Output the (X, Y) coordinate of the center of the cell containing the given text.  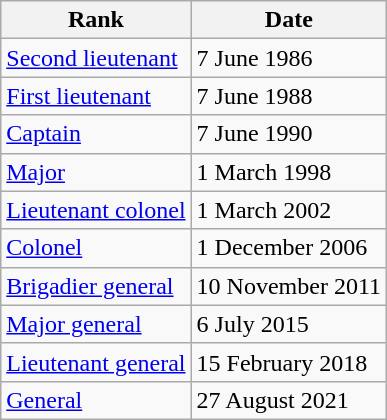
10 November 2011 (288, 286)
Major (96, 172)
Lieutenant colonel (96, 210)
Colonel (96, 248)
Second lieutenant (96, 58)
1 December 2006 (288, 248)
Lieutenant general (96, 362)
Captain (96, 134)
Brigadier general (96, 286)
7 June 1990 (288, 134)
6 July 2015 (288, 324)
General (96, 400)
Date (288, 20)
1 March 1998 (288, 172)
7 June 1986 (288, 58)
1 March 2002 (288, 210)
15 February 2018 (288, 362)
Major general (96, 324)
Rank (96, 20)
27 August 2021 (288, 400)
7 June 1988 (288, 96)
First lieutenant (96, 96)
